Extract the (X, Y) coordinate from the center of the cell holding the provided text.  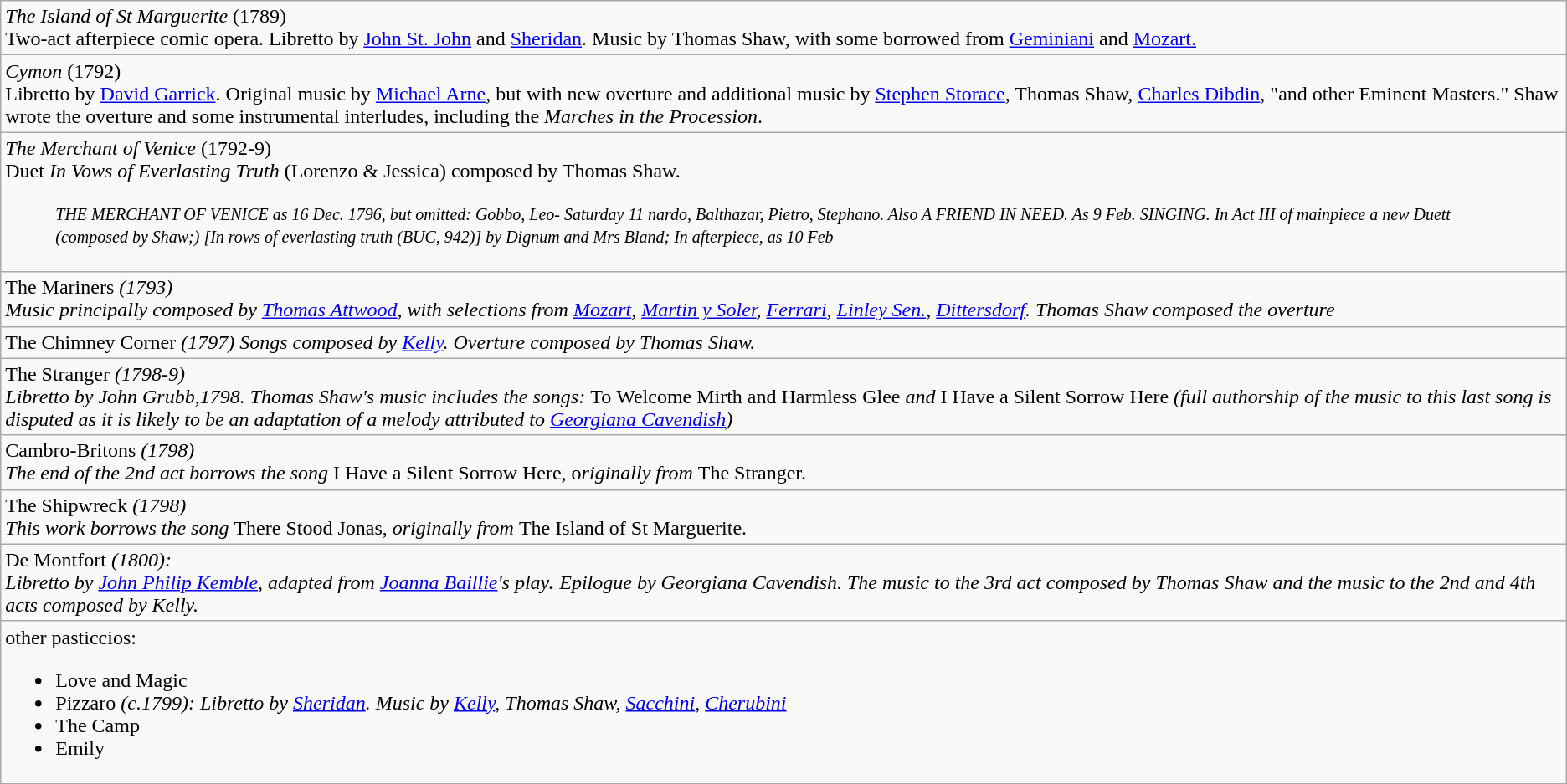
Cambro-Britons (1798)The end of the 2nd act borrows the song I Have a Silent Sorrow Here, originally from The Stranger. (783, 462)
The Shipwreck (1798)This work borrows the song There Stood Jonas, originally from The Island of St Marguerite. (783, 517)
other pasticcios:Love and MagicPizzaro (c.1799): Libretto by Sheridan. Music by Kelly, Thomas Shaw, Sacchini, CherubiniThe CampEmily (783, 702)
The Chimney Corner (1797) Songs composed by Kelly. Overture composed by Thomas Shaw. (783, 342)
